Capture the cell that displays the provided text and extract its (X, Y) central coordinate. 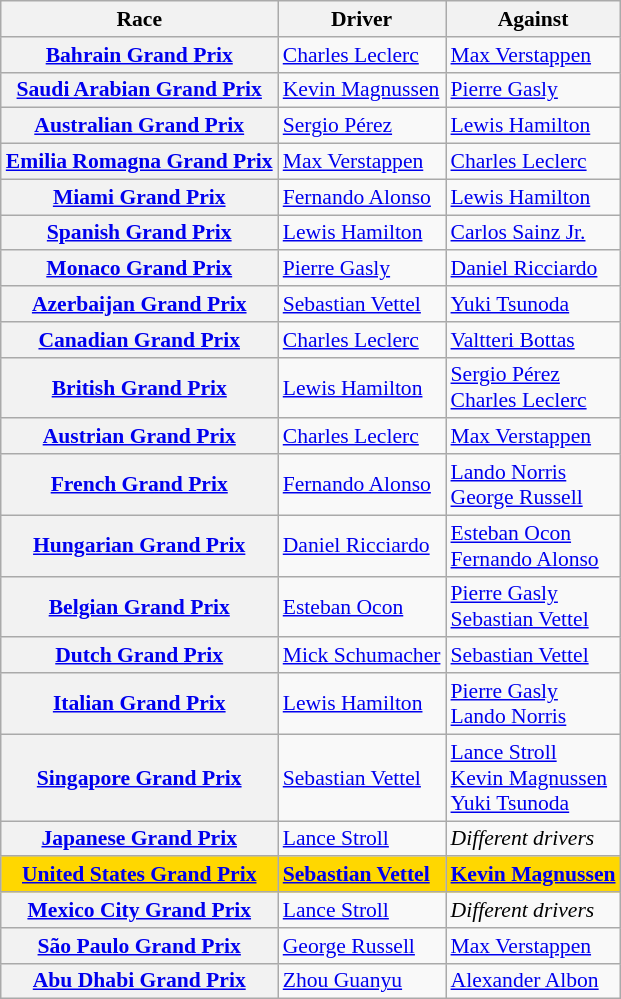
Hungarian Grand Prix (140, 546)
United States Grand Prix (140, 875)
Carlos Sainz Jr. (534, 233)
Abu Dhabi Grand Prix (140, 981)
Yuki Tsunoda (534, 304)
Lance Stroll Kevin Magnussen Yuki Tsunoda (534, 778)
Emilia Romagna Grand Prix (140, 162)
Zhou Guanyu (362, 981)
Monaco Grand Prix (140, 269)
Alexander Albon (534, 981)
Mick Schumacher (362, 656)
Azerbaijan Grand Prix (140, 304)
Austrian Grand Prix (140, 437)
Against (534, 19)
Italian Grand Prix (140, 704)
Race (140, 19)
Singapore Grand Prix (140, 778)
Dutch Grand Prix (140, 656)
Saudi Arabian Grand Prix (140, 90)
Mexico City Grand Prix (140, 910)
Miami Grand Prix (140, 197)
French Grand Prix (140, 484)
Pierre Gasly Lando Norris (534, 704)
Belgian Grand Prix (140, 606)
Valtteri Bottas (534, 340)
Canadian Grand Prix (140, 340)
Spanish Grand Prix (140, 233)
Australian Grand Prix (140, 126)
Driver (362, 19)
Sergio Pérez (362, 126)
Japanese Grand Prix (140, 839)
Esteban Ocon (362, 606)
George Russell (362, 946)
Pierre Gasly Sebastian Vettel (534, 606)
British Grand Prix (140, 388)
São Paulo Grand Prix (140, 946)
Sergio Pérez Charles Leclerc (534, 388)
Esteban Ocon Fernando Alonso (534, 546)
Lando Norris George Russell (534, 484)
Bahrain Grand Prix (140, 55)
